Identify which cell holds the provided text, then report its (X, Y) central coordinate. 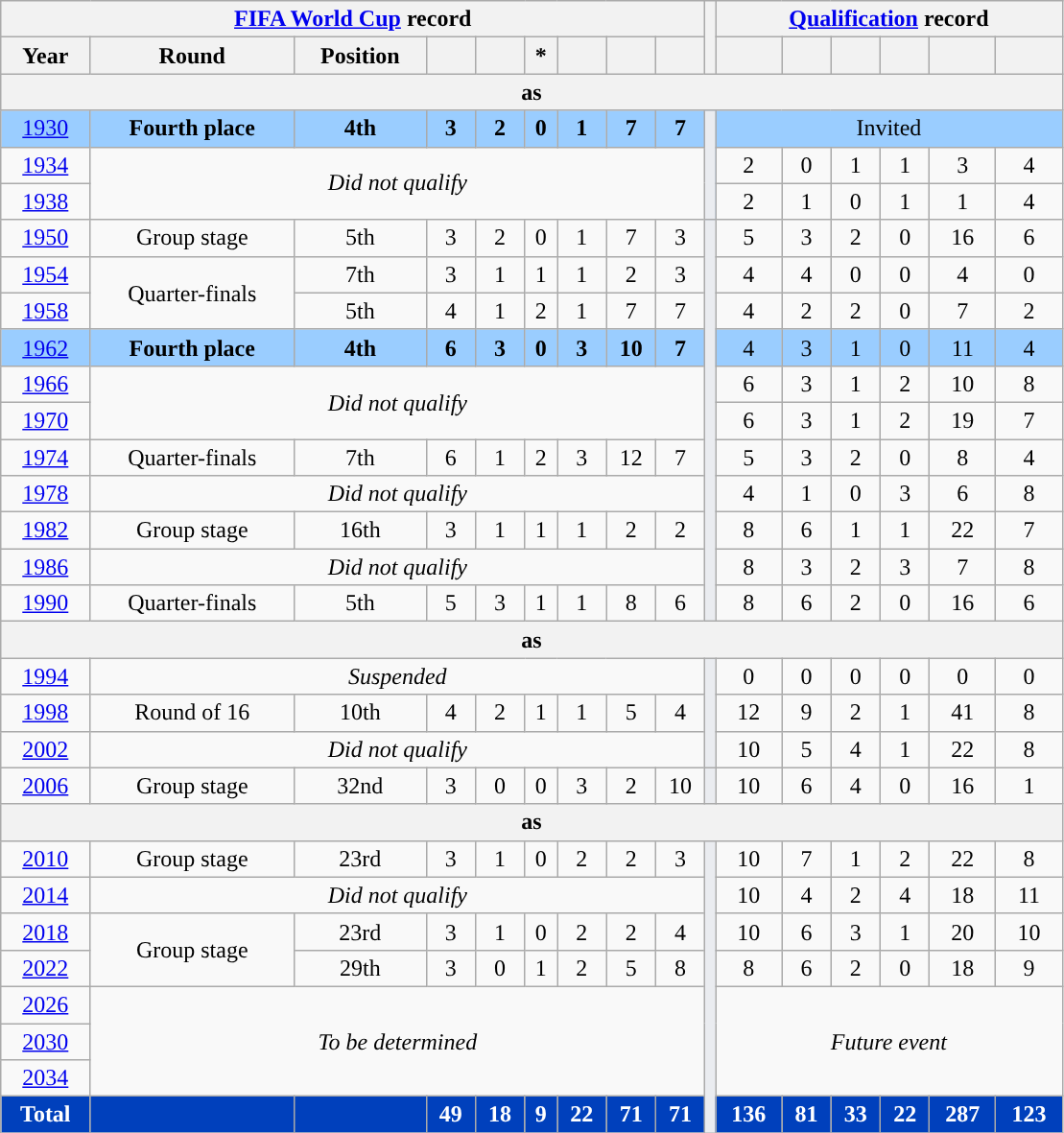
287 (963, 1115)
Qualification record (888, 19)
2014 (46, 895)
1994 (46, 676)
1930 (46, 129)
Position (361, 56)
1966 (46, 384)
1938 (46, 201)
Round (192, 56)
2030 (46, 1041)
1958 (46, 311)
136 (748, 1115)
1982 (46, 531)
1950 (46, 238)
2022 (46, 968)
FIFA World Cup record (353, 19)
1998 (46, 713)
2002 (46, 749)
20 (963, 932)
2010 (46, 859)
2006 (46, 786)
* (541, 56)
32nd (361, 786)
19 (963, 420)
To be determined (397, 1041)
10th (361, 713)
1970 (46, 420)
1934 (46, 165)
16th (361, 531)
41 (963, 713)
2018 (46, 932)
1986 (46, 567)
Year (46, 56)
2026 (46, 1004)
2034 (46, 1078)
1990 (46, 603)
Suspended (397, 676)
1974 (46, 458)
1978 (46, 494)
29th (361, 968)
Round of 16 (192, 713)
1962 (46, 347)
Invited (888, 129)
Total (46, 1115)
1954 (46, 274)
123 (1029, 1115)
81 (806, 1115)
49 (451, 1115)
Future event (888, 1041)
33 (856, 1115)
